Scan for the cell matching the given text and deliver its (X, Y) coordinate at center. 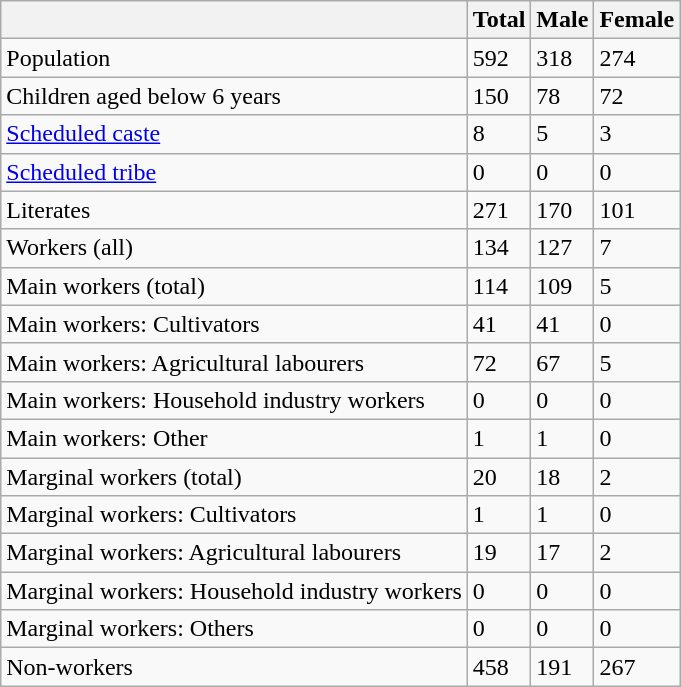
20 (499, 477)
19 (499, 553)
318 (562, 58)
592 (499, 58)
Marginal workers: Cultivators (234, 515)
7 (637, 248)
Main workers: Cultivators (234, 324)
Female (637, 20)
458 (499, 667)
78 (562, 96)
Children aged below 6 years (234, 96)
Main workers: Household industry workers (234, 400)
271 (499, 210)
109 (562, 286)
Scheduled tribe (234, 172)
8 (499, 134)
274 (637, 58)
101 (637, 210)
3 (637, 134)
Male (562, 20)
Scheduled caste (234, 134)
127 (562, 248)
Population (234, 58)
134 (499, 248)
170 (562, 210)
Non-workers (234, 667)
Literates (234, 210)
Marginal workers: Household industry workers (234, 591)
267 (637, 667)
17 (562, 553)
150 (499, 96)
Marginal workers: Others (234, 629)
Main workers: Other (234, 438)
Main workers: Agricultural labourers (234, 362)
Marginal workers: Agricultural labourers (234, 553)
191 (562, 667)
Main workers (total) (234, 286)
18 (562, 477)
67 (562, 362)
114 (499, 286)
Workers (all) (234, 248)
Total (499, 20)
Marginal workers (total) (234, 477)
